Search for the cell housing the specified text and yield its [X, Y] center coordinate. 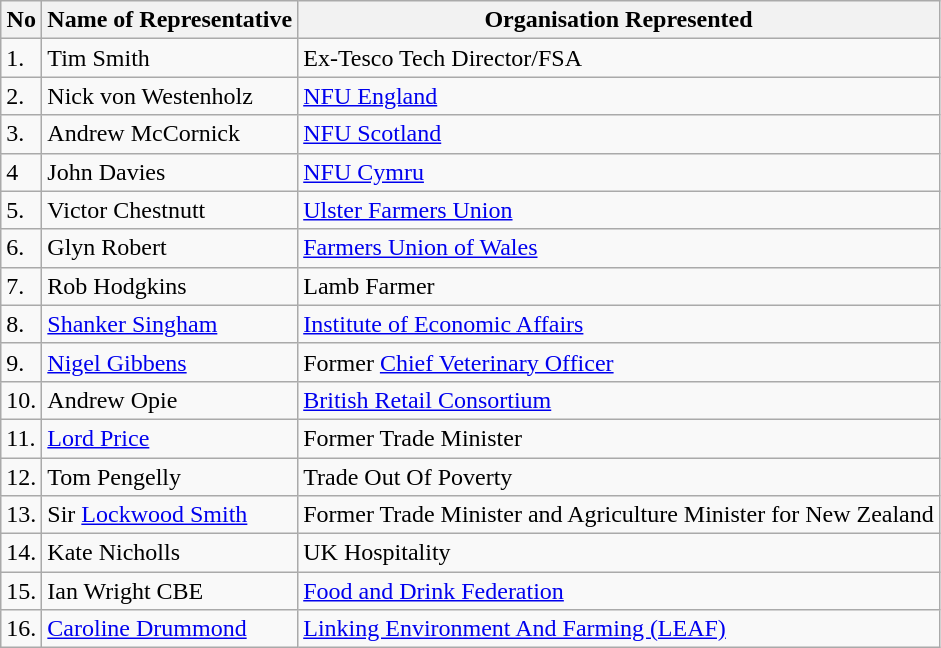
5. [22, 210]
Rob Hodgkins [170, 286]
14. [22, 553]
Ian Wright CBE [170, 591]
Tom Pengelly [170, 477]
NFU England [619, 96]
No [22, 20]
16. [22, 629]
3. [22, 134]
Farmers Union of Wales [619, 248]
Trade Out Of Poverty [619, 477]
Lamb Farmer [619, 286]
British Retail Consortium [619, 400]
Nigel Gibbens [170, 362]
Linking Environment And Farming (LEAF) [619, 629]
Lord Price [170, 438]
Andrew McCornick [170, 134]
10. [22, 400]
Glyn Robert [170, 248]
Former Chief Veterinary Officer [619, 362]
2. [22, 96]
4 [22, 172]
Andrew Opie [170, 400]
Former Trade Minister and Agriculture Minister for New Zealand [619, 515]
9. [22, 362]
Shanker Singham [170, 324]
11. [22, 438]
NFU Scotland [619, 134]
12. [22, 477]
Food and Drink Federation [619, 591]
Former Trade Minister [619, 438]
UK Hospitality [619, 553]
15. [22, 591]
Name of Representative [170, 20]
Organisation Represented [619, 20]
Tim Smith [170, 58]
1. [22, 58]
NFU Cymru [619, 172]
Ulster Farmers Union [619, 210]
13. [22, 515]
6. [22, 248]
Sir Lockwood Smith [170, 515]
Victor Chestnutt [170, 210]
Kate Nicholls [170, 553]
Caroline Drummond [170, 629]
7. [22, 286]
Institute of Economic Affairs [619, 324]
Nick von Westenholz [170, 96]
Ex-Tesco Tech Director/FSA [619, 58]
John Davies [170, 172]
8. [22, 324]
